Return [x, y] of the center of cell containing provided text 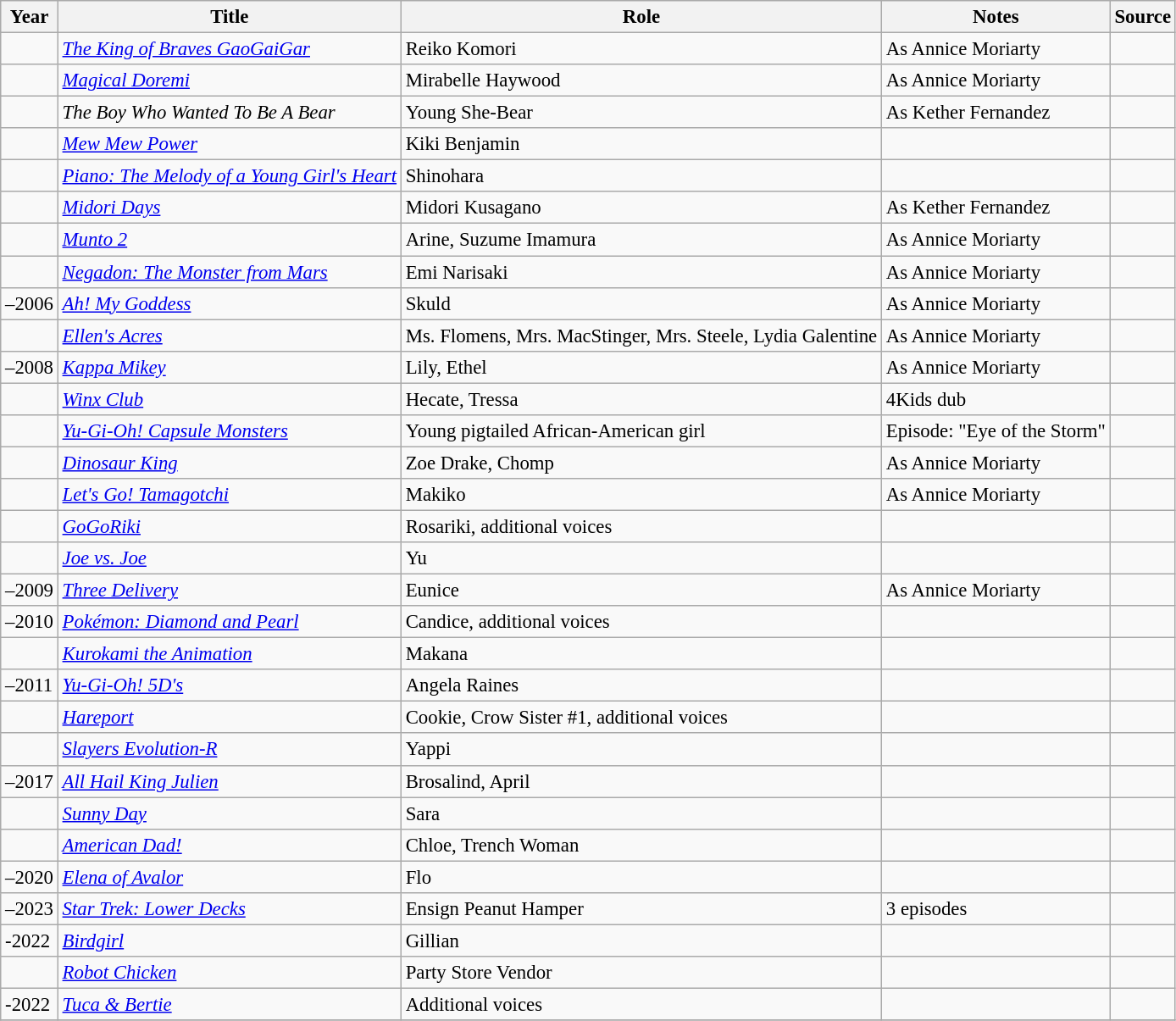
Midori Kusagano [641, 208]
Let's Go! Tamagotchi [229, 495]
Reiko Komori [641, 49]
Pokémon: Diamond and Pearl [229, 622]
–2009 [30, 591]
The Boy Who Wanted To Be A Bear [229, 113]
Young She-Bear [641, 113]
Zoe Drake, Chomp [641, 463]
Sara [641, 813]
Yappi [641, 750]
Chloe, Trench Woman [641, 845]
3 episodes [996, 909]
Dinosaur King [229, 463]
Joe vs. Joe [229, 558]
Candice, additional voices [641, 622]
Party Store Vendor [641, 973]
Robot Chicken [229, 973]
Hecate, Tressa [641, 399]
Emi Narisaki [641, 272]
Shinohara [641, 176]
Notes [996, 17]
4Kids dub [996, 399]
Ah! My Goddess [229, 303]
GoGoRiki [229, 526]
Birdgirl [229, 941]
Mirabelle Haywood [641, 80]
Mew Mew Power [229, 144]
Yu [641, 558]
Elena of Avalor [229, 877]
Source [1142, 17]
Kiki Benjamin [641, 144]
–2017 [30, 781]
Three Delivery [229, 591]
Lily, Ethel [641, 367]
Piano: The Melody of a Young Girl's Heart [229, 176]
–2006 [30, 303]
Flo [641, 877]
Cookie, Crow Sister #1, additional voices [641, 718]
Young pigtailed African-American girl [641, 431]
Additional voices [641, 1004]
The King of Braves GaoGaiGar [229, 49]
Kappa Mikey [229, 367]
Makiko [641, 495]
–2011 [30, 685]
Year [30, 17]
Munto 2 [229, 240]
Slayers Evolution-R [229, 750]
Negadon: The Monster from Mars [229, 272]
Ms. Flomens, Mrs. MacStinger, Mrs. Steele, Lydia Galentine [641, 336]
Magical Doremi [229, 80]
Angela Raines [641, 685]
–2023 [30, 909]
Makana [641, 654]
Brosalind, April [641, 781]
Star Trek: Lower Decks [229, 909]
Kurokami the Animation [229, 654]
All Hail King Julien [229, 781]
Winx Club [229, 399]
Rosariki, additional voices [641, 526]
Ellen's Acres [229, 336]
Role [641, 17]
–2020 [30, 877]
Hareport [229, 718]
Sunny Day [229, 813]
Arine, Suzume Imamura [641, 240]
–2010 [30, 622]
Title [229, 17]
American Dad! [229, 845]
Ensign Peanut Hamper [641, 909]
Skuld [641, 303]
Gillian [641, 941]
Tuca & Bertie [229, 1004]
Yu-Gi-Oh! Capsule Monsters [229, 431]
–2008 [30, 367]
Midori Days [229, 208]
Yu-Gi-Oh! 5D's [229, 685]
Eunice [641, 591]
Episode: "Eye of the Storm" [996, 431]
